Return the [X, Y] coordinate for the center point of the cell that contains the specified text.  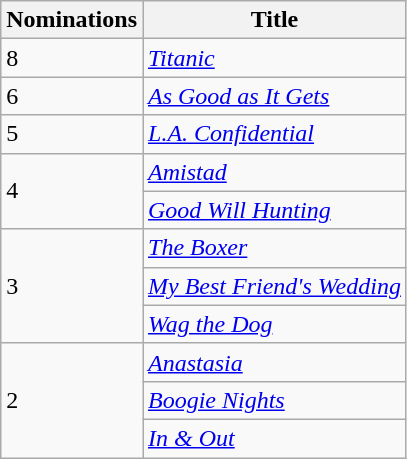
4 [72, 191]
8 [72, 58]
The Boxer [274, 248]
3 [72, 286]
My Best Friend's Wedding [274, 286]
Amistad [274, 172]
Wag the Dog [274, 324]
5 [72, 134]
L.A. Confidential [274, 134]
Nominations [72, 20]
Anastasia [274, 362]
Title [274, 20]
Titanic [274, 58]
2 [72, 400]
Boogie Nights [274, 400]
In & Out [274, 438]
6 [72, 96]
As Good as It Gets [274, 96]
Good Will Hunting [274, 210]
